Scan for the cell matching the given text and deliver its [x, y] coordinate at center. 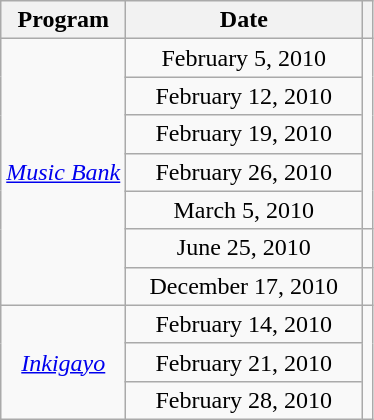
Program [64, 20]
February 12, 2010 [244, 96]
February 19, 2010 [244, 134]
Music Bank [64, 172]
February 5, 2010 [244, 58]
Inkigayo [64, 362]
February 26, 2010 [244, 172]
February 28, 2010 [244, 400]
February 14, 2010 [244, 324]
June 25, 2010 [244, 248]
February 21, 2010 [244, 362]
Date [244, 20]
March 5, 2010 [244, 210]
December 17, 2010 [244, 286]
